Detect which cell encompasses the target text, then output its (x, y) center coordinate. 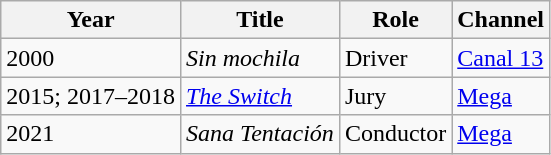
Sin mochila (260, 58)
Title (260, 20)
2000 (91, 58)
Driver (395, 58)
2021 (91, 134)
Jury (395, 96)
Role (395, 20)
2015; 2017–2018 (91, 96)
Channel (501, 20)
Conductor (395, 134)
The Switch (260, 96)
Year (91, 20)
Sana Tentación (260, 134)
Canal 13 (501, 58)
